Provide the [X, Y] coordinate of the cell's center where the given text is located.  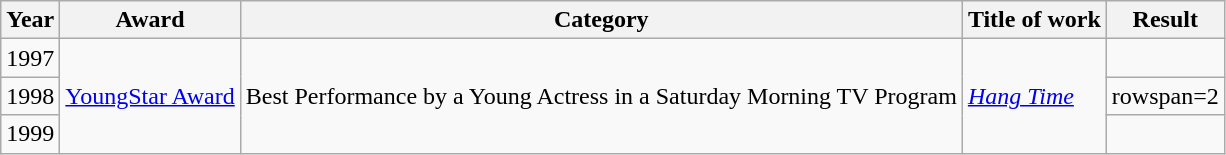
Category [601, 20]
Best Performance by a Young Actress in a Saturday Morning TV Program [601, 96]
YoungStar Award [150, 96]
1999 [30, 134]
Result [1165, 20]
Award [150, 20]
Hang Time [1034, 96]
Title of work [1034, 20]
Year [30, 20]
rowspan=2 [1165, 96]
1998 [30, 96]
1997 [30, 58]
